From the cell containing the given text, extract its center point as (x, y) coordinate. 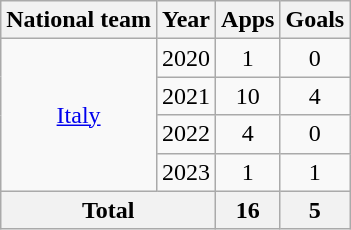
10 (248, 96)
5 (315, 210)
Apps (248, 20)
2023 (186, 172)
Total (108, 210)
16 (248, 210)
2021 (186, 96)
2020 (186, 58)
Year (186, 20)
Goals (315, 20)
2022 (186, 134)
Italy (79, 115)
National team (79, 20)
